Output the [X, Y] coordinate of the center of the cell containing the given text.  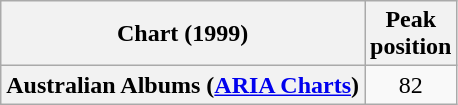
Chart (1999) [183, 34]
Australian Albums (ARIA Charts) [183, 85]
Peakposition [411, 34]
82 [411, 85]
